Find where the given text appears and provide that cell's center as [X, Y] coordinate. 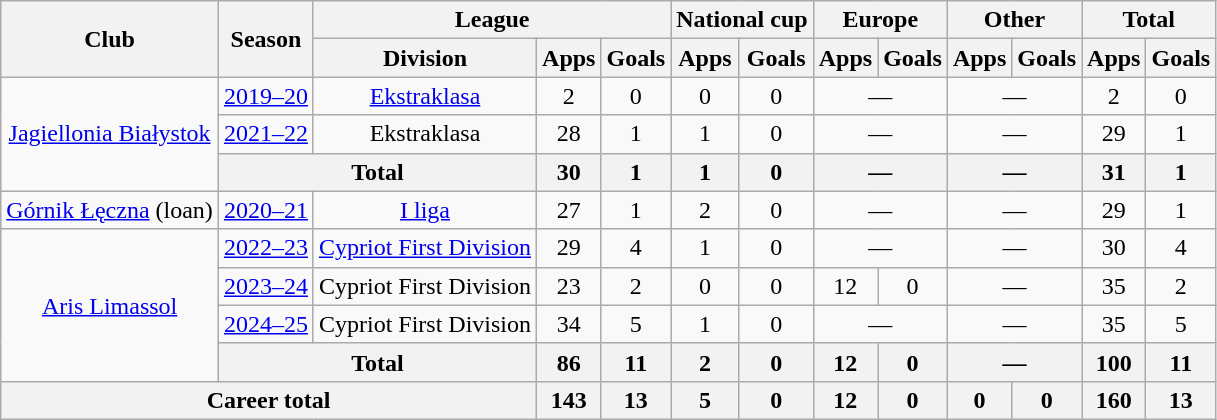
2021–22 [266, 134]
2022–23 [266, 248]
2024–25 [266, 324]
34 [569, 324]
Division [424, 58]
Career total [269, 400]
28 [569, 134]
2019–20 [266, 96]
I liga [424, 210]
Aris Limassol [110, 305]
Europe [880, 20]
Jagiellonia Białystok [110, 134]
Season [266, 39]
League [492, 20]
143 [569, 400]
Górnik Łęczna (loan) [110, 210]
31 [1114, 172]
National cup [742, 20]
Other [1014, 20]
Club [110, 39]
160 [1114, 400]
86 [569, 362]
23 [569, 286]
2023–24 [266, 286]
27 [569, 210]
100 [1114, 362]
2020–21 [266, 210]
